Identify which cell holds the provided text, then report its [X, Y] central coordinate. 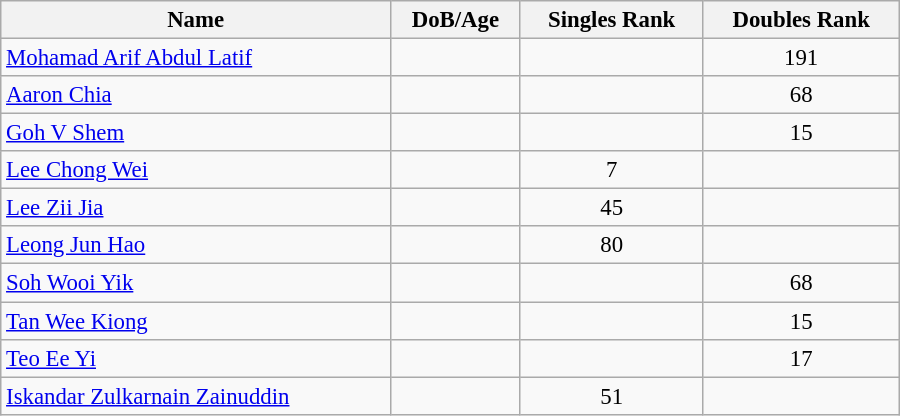
DoB/Age [456, 20]
Soh Wooi Yik [196, 283]
7 [612, 170]
45 [612, 208]
Lee Chong Wei [196, 170]
17 [801, 358]
Teo Ee Yi [196, 358]
51 [612, 396]
Lee Zii Jia [196, 208]
80 [612, 245]
Doubles Rank [801, 20]
Name [196, 20]
Mohamad Arif Abdul Latif [196, 58]
Tan Wee Kiong [196, 321]
Singles Rank [612, 20]
191 [801, 58]
Leong Jun Hao [196, 245]
Aaron Chia [196, 95]
Goh V Shem [196, 133]
Iskandar Zulkarnain Zainuddin [196, 396]
